Determine the (X, Y) coordinate at the center of the cell enclosing the given text.  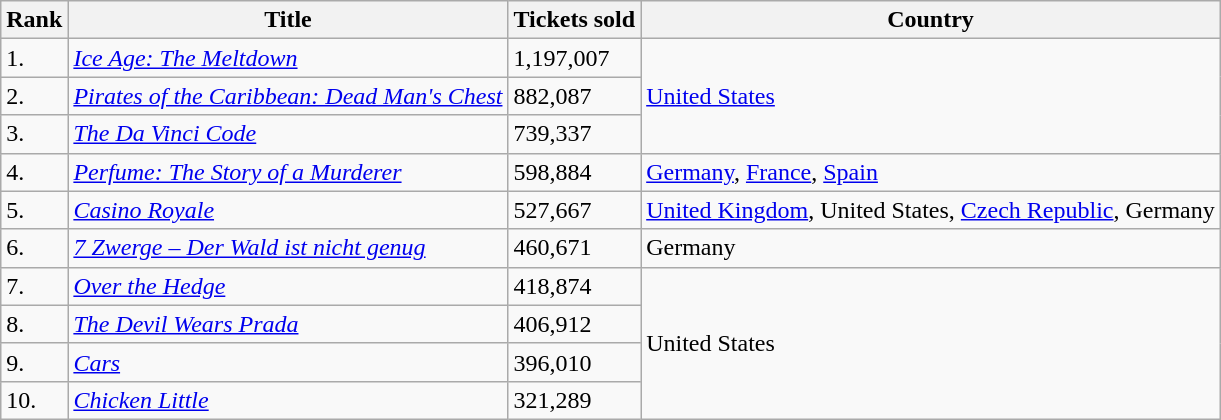
Perfume: The Story of a Murderer (288, 172)
9. (34, 362)
321,289 (574, 400)
598,884 (574, 172)
2. (34, 96)
4. (34, 172)
The Devil Wears Prada (288, 324)
Over the Hedge (288, 286)
1. (34, 58)
Title (288, 20)
6. (34, 248)
Tickets sold (574, 20)
460,671 (574, 248)
8. (34, 324)
Cars (288, 362)
406,912 (574, 324)
Chicken Little (288, 400)
The Da Vinci Code (288, 134)
Ice Age: The Meltdown (288, 58)
Rank (34, 20)
Germany (931, 248)
3. (34, 134)
882,087 (574, 96)
5. (34, 210)
Pirates of the Caribbean: Dead Man's Chest (288, 96)
7. (34, 286)
739,337 (574, 134)
Germany, France, Spain (931, 172)
418,874 (574, 286)
United Kingdom, United States, Czech Republic, Germany (931, 210)
Casino Royale (288, 210)
527,667 (574, 210)
10. (34, 400)
1,197,007 (574, 58)
396,010 (574, 362)
7 Zwerge – Der Wald ist nicht genug (288, 248)
Country (931, 20)
